Provide the (X, Y) coordinate of the cell's center where the given text is located.  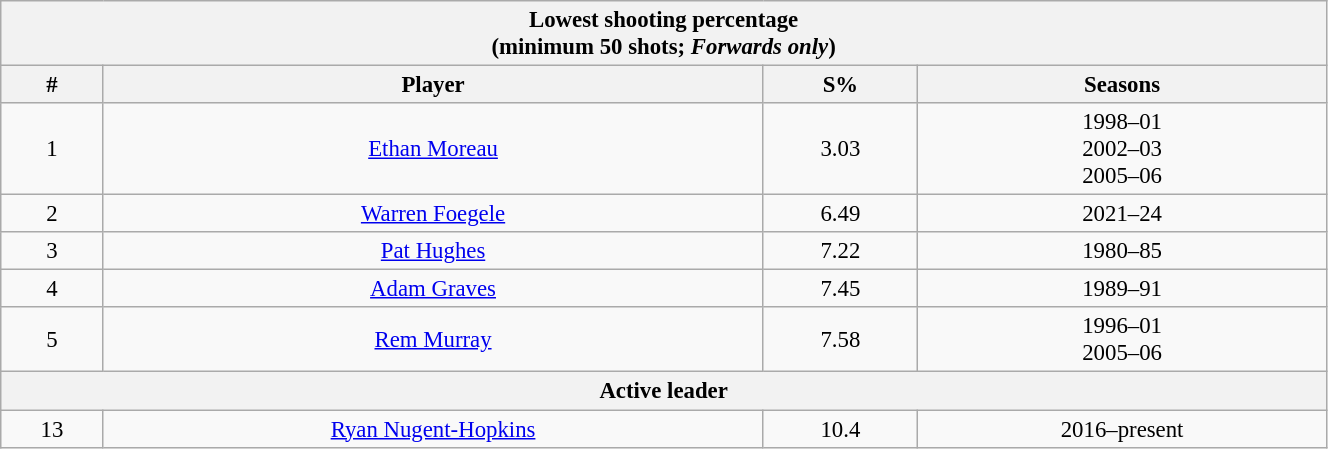
# (52, 85)
1 (52, 149)
7.45 (840, 289)
10.4 (840, 429)
Adam Graves (433, 289)
3 (52, 251)
Ethan Moreau (433, 149)
Lowest shooting percentage(minimum 50 shots; Forwards only) (664, 34)
13 (52, 429)
Rem Murray (433, 340)
Pat Hughes (433, 251)
Warren Foegele (433, 214)
2021–24 (1122, 214)
1980–85 (1122, 251)
1989–91 (1122, 289)
4 (52, 289)
7.22 (840, 251)
S% (840, 85)
Ryan Nugent-Hopkins (433, 429)
Seasons (1122, 85)
1996–012005–06 (1122, 340)
5 (52, 340)
Player (433, 85)
1998–012002–032005–06 (1122, 149)
2016–present (1122, 429)
3.03 (840, 149)
7.58 (840, 340)
6.49 (840, 214)
Active leader (664, 391)
2 (52, 214)
